Find where the given text appears and provide that cell's center as [X, Y] coordinate. 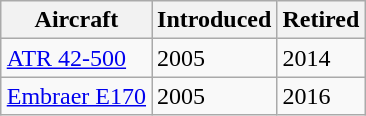
ATR 42-500 [76, 58]
2016 [321, 96]
Aircraft [76, 20]
Embraer E170 [76, 96]
Introduced [214, 20]
Retired [321, 20]
2014 [321, 58]
